Scan for the cell matching the given text and deliver its (X, Y) coordinate at center. 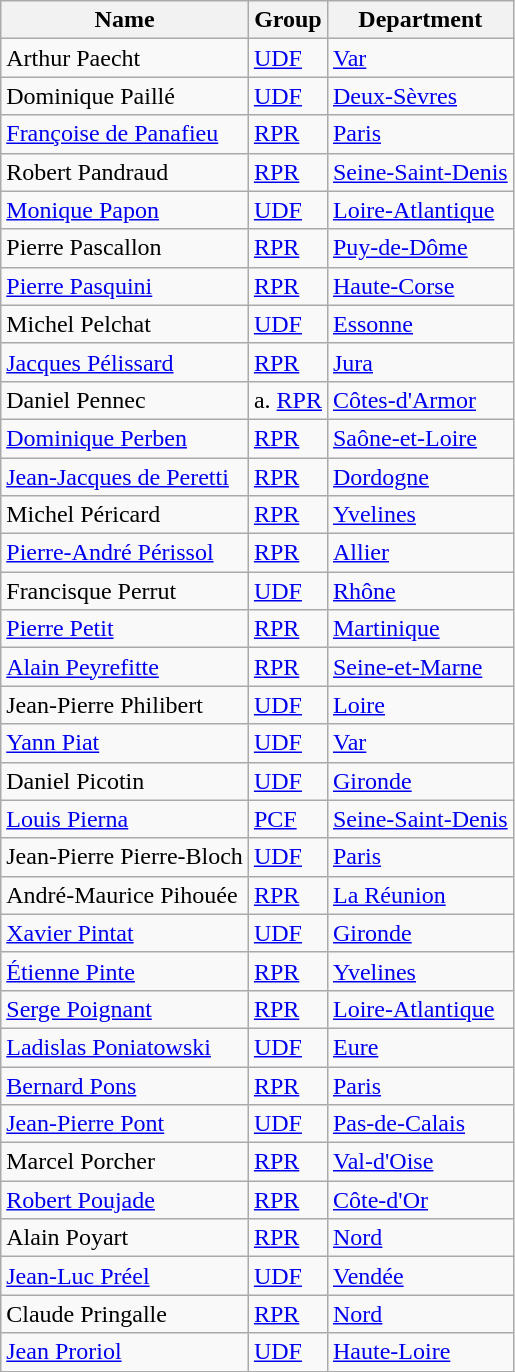
Monique Papon (125, 210)
André-Maurice Pihouée (125, 895)
Jean-Pierre Pont (125, 1124)
Robert Poujade (125, 1200)
Francisque Perrut (125, 591)
Dominique Perben (125, 438)
Group (288, 20)
Dordogne (420, 477)
Martinique (420, 629)
Pierre Pascallon (125, 248)
Jura (420, 362)
Alain Peyrefitte (125, 667)
Pierre-André Périssol (125, 553)
Vendée (420, 1276)
Michel Pelchat (125, 324)
Daniel Picotin (125, 781)
Bernard Pons (125, 1085)
Haute-Loire (420, 1352)
Louis Pierna (125, 819)
Name (125, 20)
Loire (420, 705)
Pierre Petit (125, 629)
Jean-Pierre Philibert (125, 705)
Allier (420, 553)
Dominique Paillé (125, 96)
Jean-Pierre Pierre-Bloch (125, 857)
Haute-Corse (420, 286)
Pierre Pasquini (125, 286)
Claude Pringalle (125, 1314)
Val-d'Oise (420, 1162)
Seine-et-Marne (420, 667)
Jean Proriol (125, 1352)
La Réunion (420, 895)
Daniel Pennec (125, 400)
Côtes-d'Armor (420, 400)
Essonne (420, 324)
Françoise de Panafieu (125, 134)
Ladislas Poniatowski (125, 1047)
Saône-et-Loire (420, 438)
Arthur Paecht (125, 58)
Eure (420, 1047)
Puy-de-Dôme (420, 248)
Alain Poyart (125, 1238)
Xavier Pintat (125, 933)
Pas-de-Calais (420, 1124)
Deux-Sèvres (420, 96)
Jean-Luc Préel (125, 1276)
Étienne Pinte (125, 971)
Côte-d'Or (420, 1200)
Jacques Pélissard (125, 362)
Serge Poignant (125, 1009)
Yann Piat (125, 743)
Department (420, 20)
Marcel Porcher (125, 1162)
a. RPR (288, 400)
Jean-Jacques de Peretti (125, 477)
Robert Pandraud (125, 172)
Michel Péricard (125, 515)
PCF (288, 819)
Rhône (420, 591)
